From the cell containing the given text, extract its center point as (x, y) coordinate. 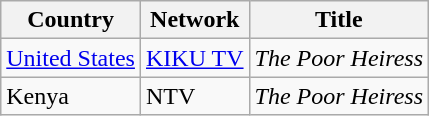
United States (71, 58)
Network (194, 20)
NTV (194, 96)
KIKU TV (194, 58)
Kenya (71, 96)
Country (71, 20)
Title (339, 20)
